Capture the cell that displays the provided text and extract its (X, Y) central coordinate. 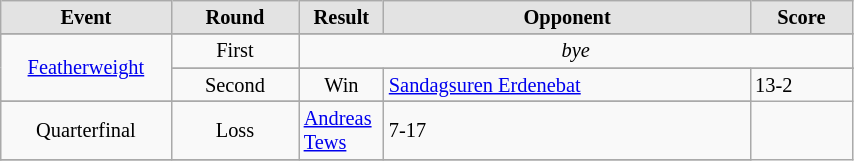
Second (235, 85)
Round (235, 17)
Opponent (567, 17)
Sandagsuren Erdenebat (567, 85)
Loss (235, 130)
Quarterfinal (86, 130)
bye (576, 51)
Result (342, 17)
Score (801, 17)
Featherweight (86, 68)
Win (342, 85)
7-17 (567, 130)
First (235, 51)
Andreas Tews (342, 130)
13-2 (801, 85)
Event (86, 17)
